Capture the cell that displays the provided text and extract its (x, y) central coordinate. 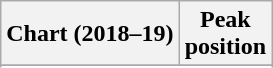
Peakposition (225, 34)
Chart (2018–19) (90, 34)
